For the text-containing cell, return its midpoint in (X, Y) coordinate format. 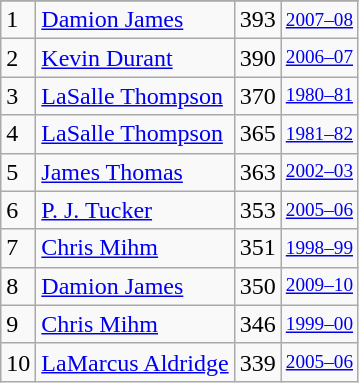
353 (258, 210)
351 (258, 248)
7 (18, 248)
1998–99 (319, 248)
2006–07 (319, 58)
2007–08 (319, 20)
2002–03 (319, 172)
1980–81 (319, 96)
6 (18, 210)
393 (258, 20)
8 (18, 286)
P. J. Tucker (135, 210)
3 (18, 96)
5 (18, 172)
365 (258, 134)
9 (18, 324)
1999–00 (319, 324)
James Thomas (135, 172)
2 (18, 58)
346 (258, 324)
1 (18, 20)
1981–82 (319, 134)
390 (258, 58)
4 (18, 134)
370 (258, 96)
339 (258, 362)
350 (258, 286)
LaMarcus Aldridge (135, 362)
Kevin Durant (135, 58)
10 (18, 362)
363 (258, 172)
2009–10 (319, 286)
